Output the [X, Y] coordinate of the center of the cell containing the given text.  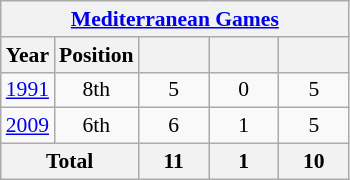
Total [70, 162]
0 [244, 90]
8th [96, 90]
Position [96, 55]
6 [174, 126]
2009 [28, 126]
1991 [28, 90]
6th [96, 126]
10 [314, 162]
Mediterranean Games [175, 19]
11 [174, 162]
Year [28, 55]
